For the text-containing cell, return its midpoint in (x, y) coordinate format. 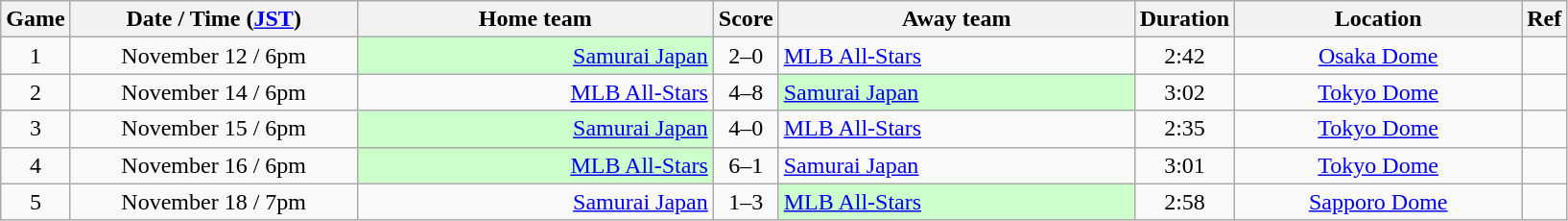
6–1 (746, 165)
3:01 (1184, 165)
November 12 / 6pm (213, 56)
November 16 / 6pm (213, 165)
Ref (1545, 19)
Osaka Dome (1378, 56)
Away team (956, 19)
5 (36, 202)
2–0 (746, 56)
Location (1378, 19)
Score (746, 19)
1 (36, 56)
2:42 (1184, 56)
1–3 (746, 202)
3 (36, 129)
4–8 (746, 92)
3:02 (1184, 92)
2 (36, 92)
4–0 (746, 129)
November 15 / 6pm (213, 129)
Date / Time (JST) (213, 19)
2:58 (1184, 202)
Duration (1184, 19)
Home team (535, 19)
Game (36, 19)
2:35 (1184, 129)
4 (36, 165)
November 14 / 6pm (213, 92)
November 18 / 7pm (213, 202)
Sapporo Dome (1378, 202)
